Pinpoint the cell where the given text exists, returning its [X, Y] midpoint coordinate. 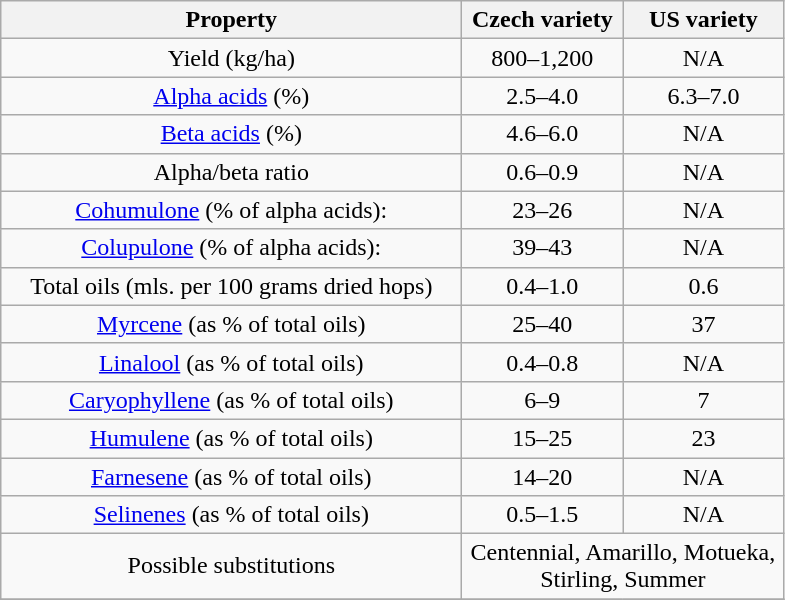
Farnesene (as % of total oils) [232, 477]
4.6–6.0 [542, 134]
23–26 [542, 210]
Property [232, 20]
Caryophyllene (as % of total oils) [232, 400]
Myrcene (as % of total oils) [232, 324]
15–25 [542, 438]
Total oils (mls. per 100 grams dried hops) [232, 286]
Selinenes (as % of total oils) [232, 515]
14–20 [542, 477]
23 [704, 438]
0.4–0.8 [542, 362]
Yield (kg/ha) [232, 58]
2.5–4.0 [542, 96]
Possible substitutions [232, 566]
Beta acids (%) [232, 134]
0.6–0.9 [542, 172]
Centennial, Amarillo, Motueka, Stirling, Summer [623, 566]
6.3–7.0 [704, 96]
7 [704, 400]
39–43 [542, 248]
6–9 [542, 400]
Alpha acids (%) [232, 96]
Humulene (as % of total oils) [232, 438]
25–40 [542, 324]
Czech variety [542, 20]
Linalool (as % of total oils) [232, 362]
Colupulone (% of alpha acids): [232, 248]
0.5–1.5 [542, 515]
0.4–1.0 [542, 286]
US variety [704, 20]
37 [704, 324]
Alpha/beta ratio [232, 172]
800–1,200 [542, 58]
0.6 [704, 286]
Cohumulone (% of alpha acids): [232, 210]
